Extract the [x, y] coordinate from the center of the cell holding the provided text.  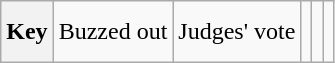
Buzzed out [113, 32]
Judges' vote [237, 32]
Key [27, 32]
